Capture the cell that displays the provided text and extract its [x, y] central coordinate. 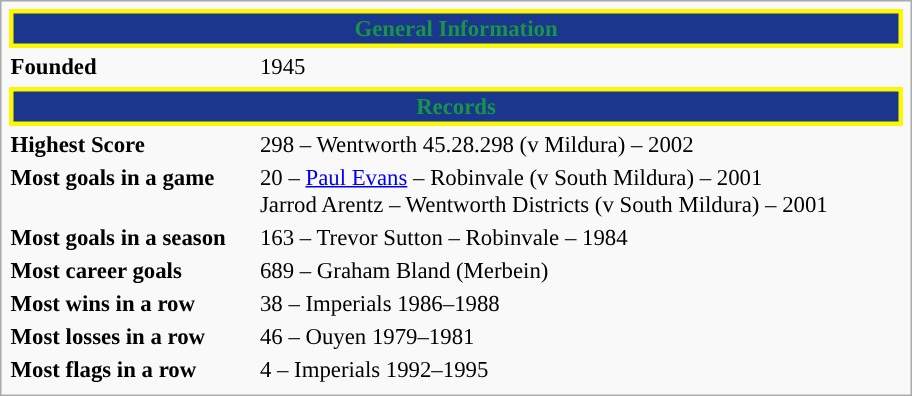
Founded [132, 66]
689 – Graham Bland (Merbein) [580, 270]
298 – Wentworth 45.28.298 (v Mildura) – 2002 [580, 144]
4 – Imperials 1992–1995 [580, 369]
20 – Paul Evans – Robinvale (v South Mildura) – 2001 Jarrod Arentz – Wentworth Districts (v South Mildura) – 2001 [580, 190]
1945 [580, 66]
Most goals in a season [132, 237]
Records [456, 106]
Most flags in a row [132, 369]
Highest Score [132, 144]
Most wins in a row [132, 303]
Most goals in a game [132, 190]
46 – Ouyen 1979–1981 [580, 336]
38 – Imperials 1986–1988 [580, 303]
Most losses in a row [132, 336]
Most career goals [132, 270]
General Information [456, 28]
163 – Trevor Sutton – Robinvale – 1984 [580, 237]
